Determine the (X, Y) coordinate at the center of the cell enclosing the given text.  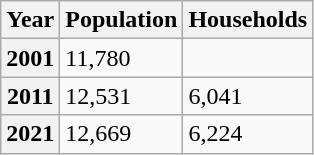
2021 (30, 134)
Households (248, 20)
12,531 (122, 96)
6,224 (248, 134)
11,780 (122, 58)
Population (122, 20)
2001 (30, 58)
12,669 (122, 134)
2011 (30, 96)
6,041 (248, 96)
Year (30, 20)
